Capture the cell that displays the provided text and extract its (X, Y) central coordinate. 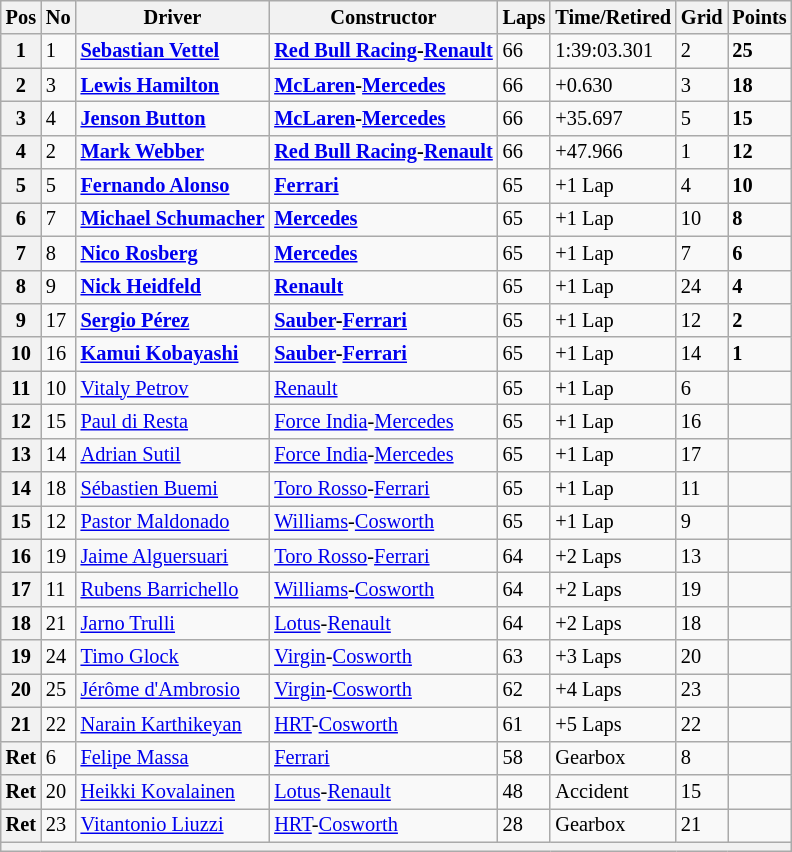
Jarno Trulli (173, 623)
Sebastian Vettel (173, 51)
63 (524, 657)
1:39:03.301 (613, 51)
61 (524, 724)
Adrian Sutil (173, 455)
Jérôme d'Ambrosio (173, 690)
+5 Laps (613, 724)
Lewis Hamilton (173, 85)
Pastor Maldonado (173, 522)
48 (524, 791)
28 (524, 825)
Rubens Barrichello (173, 589)
Paul di Resta (173, 421)
Grid (702, 17)
Sergio Pérez (173, 320)
Nico Rosberg (173, 253)
Michael Schumacher (173, 219)
Narain Karthikeyan (173, 724)
Points (760, 17)
Driver (173, 17)
+35.697 (613, 118)
Heikki Kovalainen (173, 791)
Sébastien Buemi (173, 489)
Accident (613, 791)
Kamui Kobayashi (173, 354)
+3 Laps (613, 657)
Constructor (383, 17)
Felipe Massa (173, 758)
Jenson Button (173, 118)
No (58, 17)
58 (524, 758)
Nick Heidfeld (173, 287)
Mark Webber (173, 152)
+0.630 (613, 85)
Jaime Alguersuari (173, 556)
Fernando Alonso (173, 186)
Time/Retired (613, 17)
62 (524, 690)
Laps (524, 17)
Pos (21, 17)
+47.966 (613, 152)
+4 Laps (613, 690)
Vitantonio Liuzzi (173, 825)
Vitaly Petrov (173, 388)
Timo Glock (173, 657)
